From the cell containing the given text, extract its center point as [x, y] coordinate. 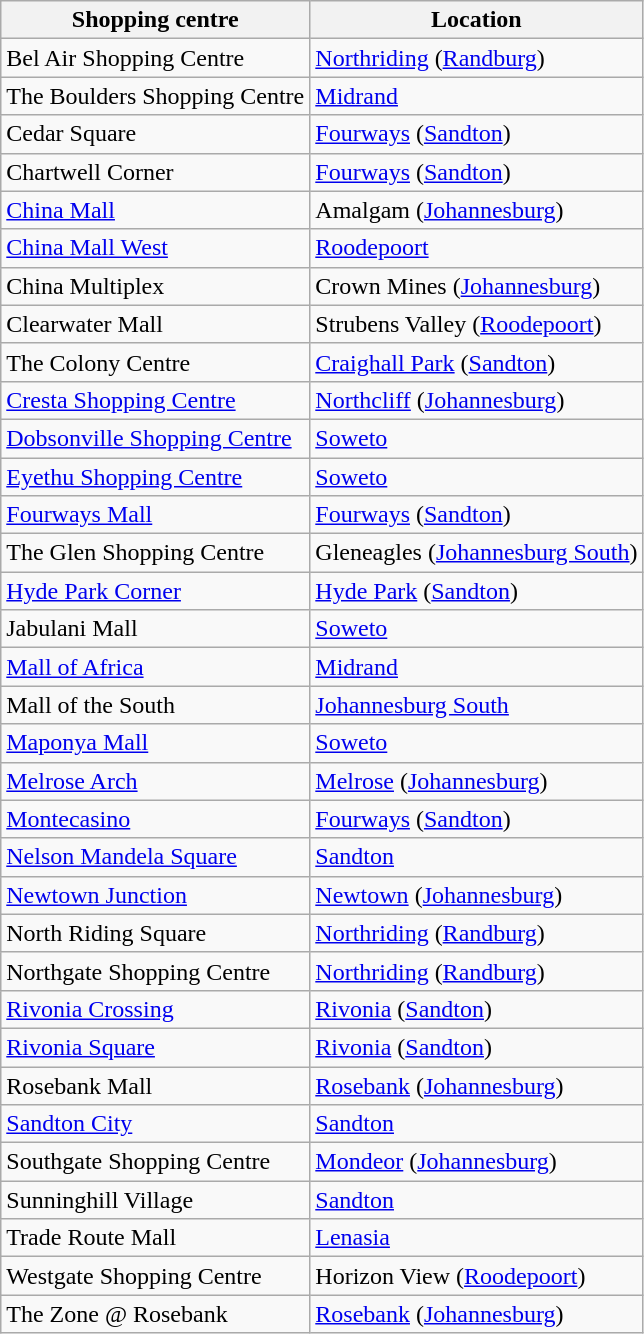
China Multiplex [156, 286]
Jabulani Mall [156, 629]
Eyethu Shopping Centre [156, 477]
Hyde Park (Sandton) [476, 591]
Sandton City [156, 1124]
Nelson Mandela Square [156, 857]
Cedar Square [156, 134]
Dobsonville Shopping Centre [156, 438]
The Colony Centre [156, 362]
Newtown Junction [156, 895]
Sunninghill Village [156, 1200]
Shopping centre [156, 20]
Southgate Shopping Centre [156, 1162]
Maponya Mall [156, 743]
Melrose (Johannesburg) [476, 781]
China Mall West [156, 248]
Strubens Valley (Roodepoort) [476, 324]
Chartwell Corner [156, 172]
Bel Air Shopping Centre [156, 58]
Location [476, 20]
Trade Route Mall [156, 1238]
Crown Mines (Johannesburg) [476, 286]
Rivonia Crossing [156, 1009]
Rosebank Mall [156, 1085]
Amalgam (Johannesburg) [476, 210]
Mall of the South [156, 705]
Newtown (Johannesburg) [476, 895]
Northgate Shopping Centre [156, 971]
The Boulders Shopping Centre [156, 96]
Hyde Park Corner [156, 591]
Mondeor (Johannesburg) [476, 1162]
Cresta Shopping Centre [156, 400]
Lenasia [476, 1238]
Fourways Mall [156, 515]
Johannesburg South [476, 705]
Horizon View (Roodepoort) [476, 1276]
Montecasino [156, 819]
Northcliff (Johannesburg) [476, 400]
Rivonia Square [156, 1047]
The Zone @ Rosebank [156, 1314]
Gleneagles (Johannesburg South) [476, 553]
Melrose Arch [156, 781]
The Glen Shopping Centre [156, 553]
North Riding Square [156, 933]
Clearwater Mall [156, 324]
China Mall [156, 210]
Craighall Park (Sandton) [476, 362]
Mall of Africa [156, 667]
Roodepoort [476, 248]
Westgate Shopping Centre [156, 1276]
